Find where the given text appears and provide that cell's center as (x, y) coordinate. 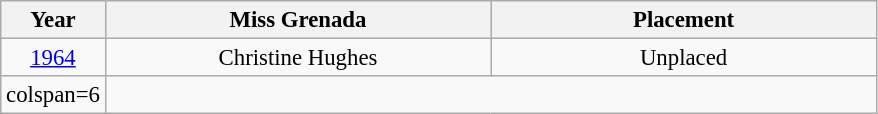
Miss Grenada (298, 20)
1964 (53, 58)
Unplaced (684, 58)
Placement (684, 20)
Christine Hughes (298, 58)
colspan=6 (53, 95)
Year (53, 20)
